For the text-containing cell, return its midpoint in [x, y] coordinate format. 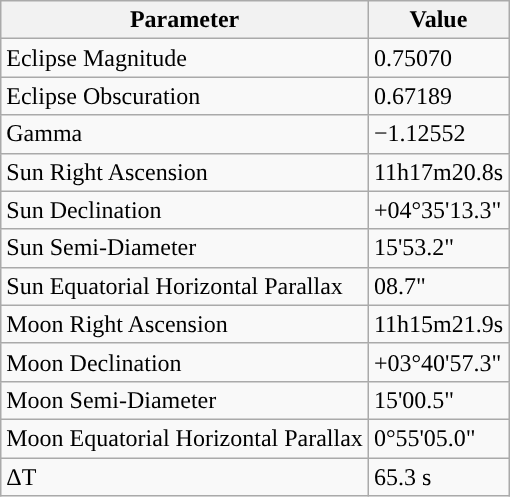
Gamma [185, 134]
0.67189 [438, 96]
Moon Semi-Diameter [185, 400]
Sun Semi-Diameter [185, 248]
Moon Equatorial Horizontal Parallax [185, 438]
15'00.5" [438, 400]
11h15m21.9s [438, 324]
0.75070 [438, 58]
Value [438, 20]
15'53.2" [438, 248]
Sun Right Ascension [185, 172]
Sun Declination [185, 210]
ΔT [185, 477]
Moon Declination [185, 362]
+04°35'13.3" [438, 210]
Moon Right Ascension [185, 324]
+03°40'57.3" [438, 362]
Eclipse Obscuration [185, 96]
0°55'05.0" [438, 438]
Sun Equatorial Horizontal Parallax [185, 286]
−1.12552 [438, 134]
65.3 s [438, 477]
08.7" [438, 286]
Parameter [185, 20]
Eclipse Magnitude [185, 58]
11h17m20.8s [438, 172]
